Return the (X, Y) coordinate for the center point of the cell that contains the specified text.  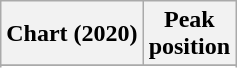
Peakposition (189, 34)
Chart (2020) (72, 34)
